Determine the [x, y] coordinate at the center of the cell enclosing the given text.  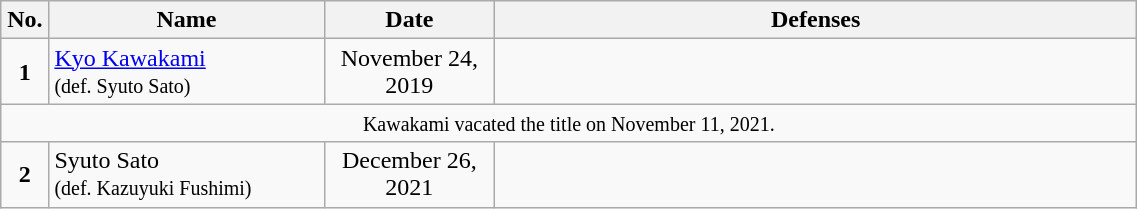
1 [25, 72]
No. [25, 20]
Date [409, 20]
Syuto Sato (def. Kazuyuki Fushimi) [186, 174]
Defenses [816, 20]
December 26, 2021 [409, 174]
Kawakami vacated the title on November 11, 2021. [569, 123]
2 [25, 174]
Kyo Kawakami (def. Syuto Sato) [186, 72]
Name [186, 20]
November 24, 2019 [409, 72]
